Provide the [x, y] coordinate of the cell's center where the given text is located.  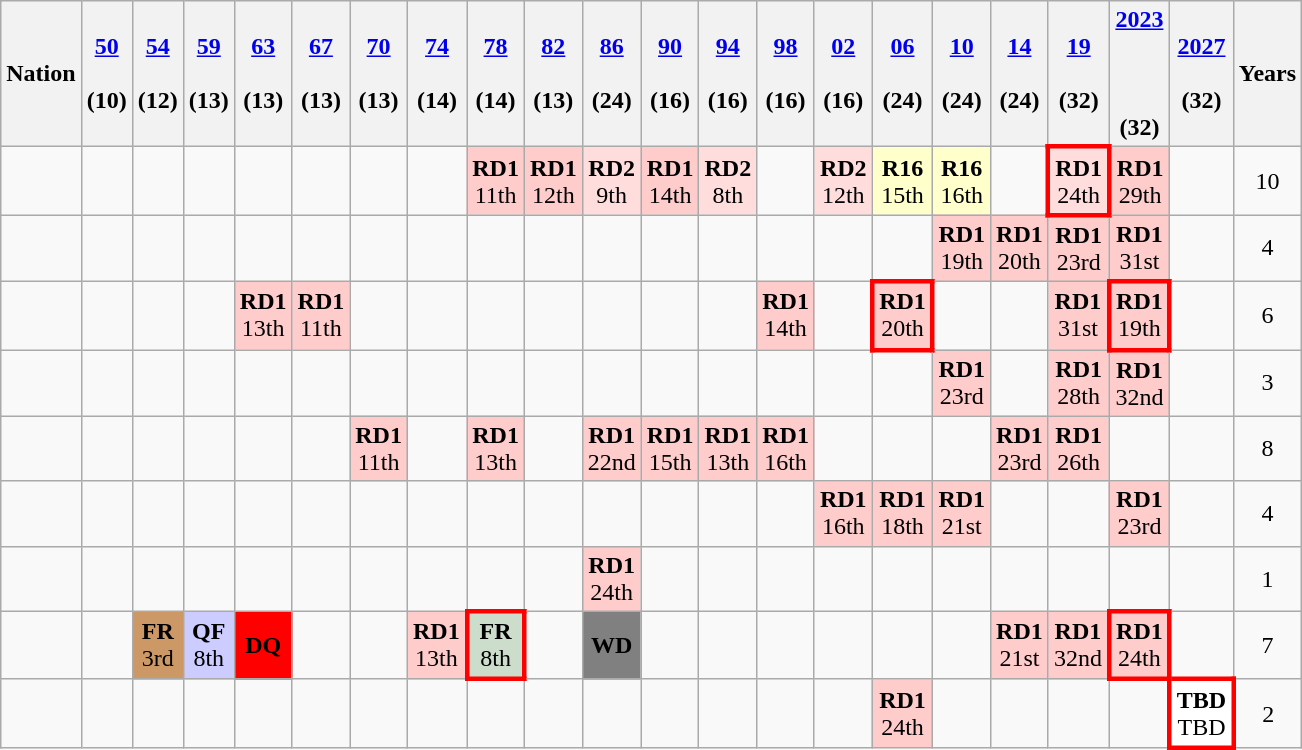
14(24) [1020, 74]
7 [1267, 645]
94(16) [728, 74]
RD29th [612, 181]
10(24) [962, 74]
TBDTBD [1202, 713]
2 [1267, 713]
Years [1267, 74]
RD115th [670, 448]
RD212th [843, 181]
19(32) [1078, 74]
RD112th [553, 181]
90(16) [670, 74]
WD [612, 645]
QF8th [208, 645]
RD126th [1078, 448]
RD129th [1140, 181]
10 [1267, 181]
RD122nd [612, 448]
78(14) [496, 74]
86(24) [612, 74]
2027(32) [1202, 74]
R1615th [902, 181]
98(16) [786, 74]
06(24) [902, 74]
74(14) [436, 74]
3 [1267, 384]
63(13) [263, 74]
DQ [263, 645]
82(13) [553, 74]
67(13) [321, 74]
FR8th [496, 645]
6 [1267, 315]
54(12) [158, 74]
8 [1267, 448]
FR3rd [158, 645]
RD128th [1078, 384]
R1616th [962, 181]
02(16) [843, 74]
2023(32) [1140, 74]
RD28th [728, 181]
59(13) [208, 74]
Nation [41, 74]
50(10) [106, 74]
RD118th [902, 514]
1 [1267, 578]
70(13) [379, 74]
